Return [X, Y] of the center of cell containing provided text 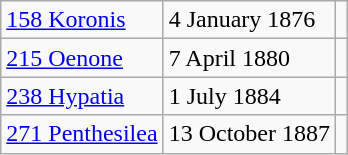
7 April 1880 [249, 58]
158 Koronis [82, 20]
1 July 1884 [249, 96]
271 Penthesilea [82, 134]
215 Oenone [82, 58]
238 Hypatia [82, 96]
13 October 1887 [249, 134]
4 January 1876 [249, 20]
